Determine the (x, y) coordinate at the center of the cell enclosing the given text.  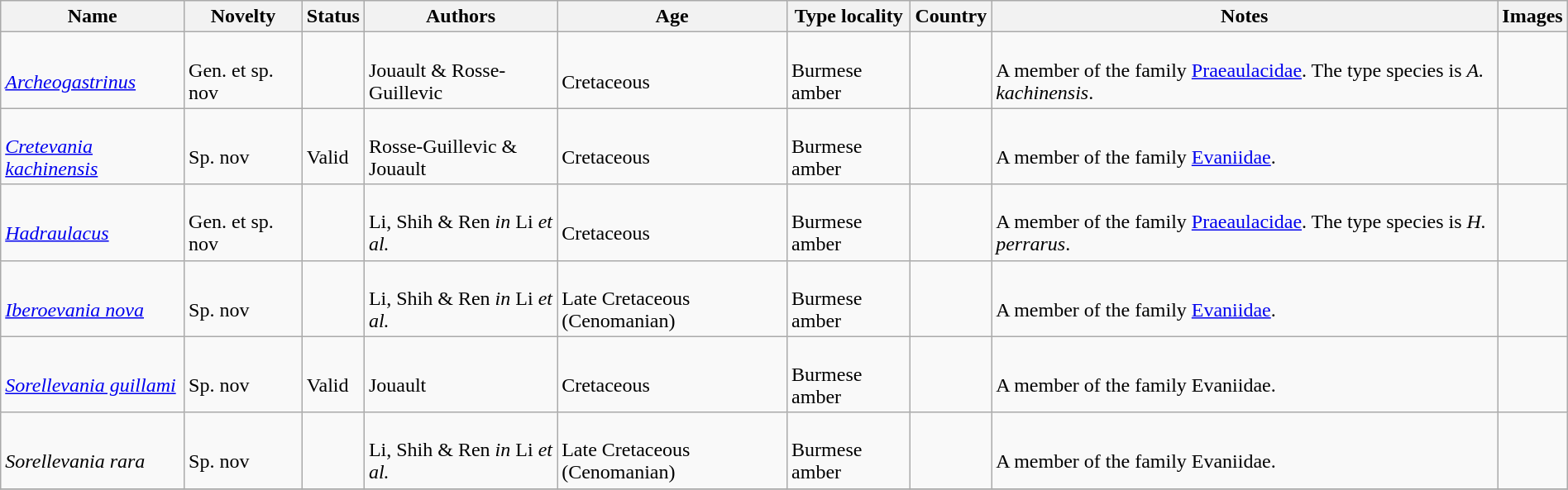
Rosse-Guillevic & Jouault (460, 146)
A member of the family Praeaulacidae. The type species is A. kachinensis. (1245, 70)
Type locality (849, 17)
Age (672, 17)
Status (332, 17)
Country (951, 17)
Images (1532, 17)
Archeogastrinus (93, 70)
Sorellevania rara (93, 450)
Notes (1245, 17)
Cretevania kachinensis (93, 146)
Jouault (460, 374)
Jouault & Rosse-Guillevic (460, 70)
Hadraulacus (93, 222)
Iberoevania nova (93, 298)
Sorellevania guillami (93, 374)
Novelty (243, 17)
Authors (460, 17)
Name (93, 17)
A member of the family Praeaulacidae. The type species is H. perrarus. (1245, 222)
